From the cell containing the given text, extract its center point as [X, Y] coordinate. 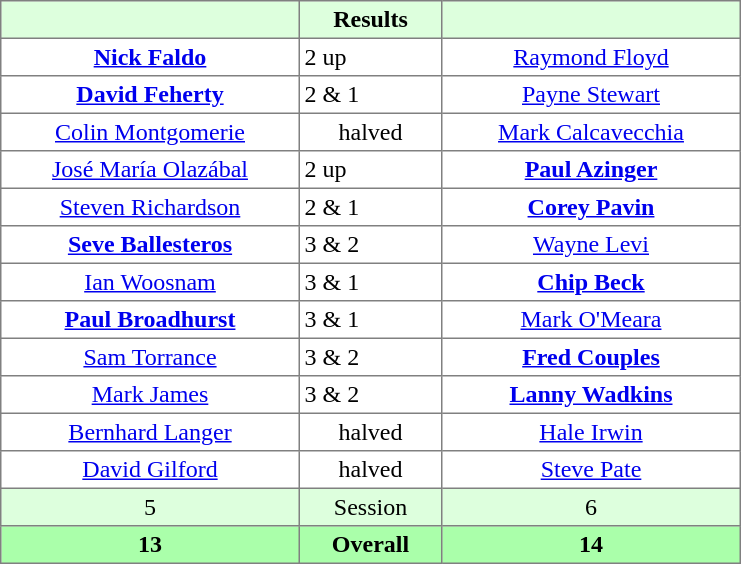
6 [591, 507]
Bernhard Langer [150, 432]
Payne Stewart [591, 95]
Fred Couples [591, 357]
Chip Beck [591, 282]
Ian Woosnam [150, 282]
Paul Azinger [591, 170]
14 [591, 545]
Sam Torrance [150, 357]
5 [150, 507]
Steven Richardson [150, 207]
José María Olazábal [150, 170]
Mark O'Meara [591, 320]
13 [150, 545]
David Gilford [150, 470]
Mark Calcavecchia [591, 132]
Wayne Levi [591, 245]
Paul Broadhurst [150, 320]
Steve Pate [591, 470]
Nick Faldo [150, 57]
Mark James [150, 395]
Corey Pavin [591, 207]
Overall [370, 545]
Lanny Wadkins [591, 395]
Seve Ballesteros [150, 245]
Session [370, 507]
Hale Irwin [591, 432]
David Feherty [150, 95]
Colin Montgomerie [150, 132]
Results [370, 20]
Raymond Floyd [591, 57]
